Return the [X, Y] coordinate for the center point of the cell that contains the specified text.  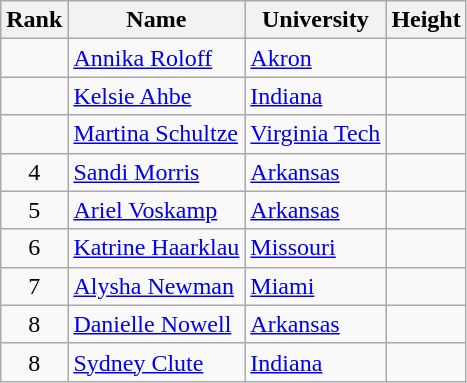
7 [34, 286]
Height [426, 20]
Sydney Clute [156, 362]
Ariel Voskamp [156, 210]
Name [156, 20]
6 [34, 248]
Martina Schultze [156, 134]
Sandi Morris [156, 172]
Miami [316, 286]
Katrine Haarklau [156, 248]
Missouri [316, 248]
Rank [34, 20]
Akron [316, 58]
Alysha Newman [156, 286]
Virginia Tech [316, 134]
Danielle Nowell [156, 324]
4 [34, 172]
Annika Roloff [156, 58]
University [316, 20]
5 [34, 210]
Kelsie Ahbe [156, 96]
